Locate the cell with the specified text and output its [x, y] center coordinate. 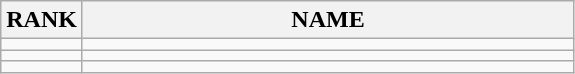
NAME [328, 20]
RANK [42, 20]
